Extract the (x, y) coordinate from the center of the cell holding the provided text.  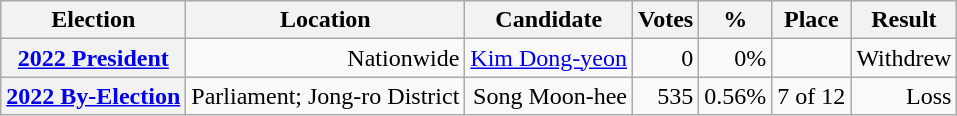
Place (812, 20)
7 of 12 (812, 96)
Votes (666, 20)
Location (326, 20)
Song Moon-hee (549, 96)
0 (666, 58)
535 (666, 96)
Nationwide (326, 58)
Loss (904, 96)
Candidate (549, 20)
0% (736, 58)
Withdrew (904, 58)
Result (904, 20)
Parliament; Jong-ro District (326, 96)
2022 President (94, 58)
% (736, 20)
2022 By-Election (94, 96)
0.56% (736, 96)
Election (94, 20)
Kim Dong-yeon (549, 58)
